Output the (x, y) coordinate of the center of the cell containing the given text.  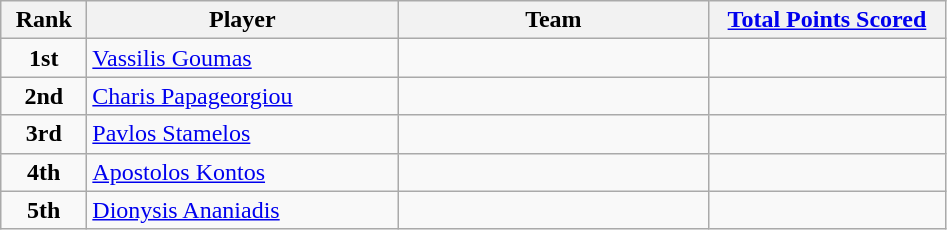
3rd (44, 134)
1st (44, 58)
2nd (44, 96)
Rank (44, 20)
Pavlos Stamelos (242, 134)
Dionysis Ananiadis (242, 210)
Team (554, 20)
Apostolos Kontos (242, 172)
4th (44, 172)
Player (242, 20)
5th (44, 210)
Vassilis Goumas (242, 58)
Total Points Scored (827, 20)
Charis Papageorgiou (242, 96)
